Output the [x, y] coordinate of the center of the cell containing the given text.  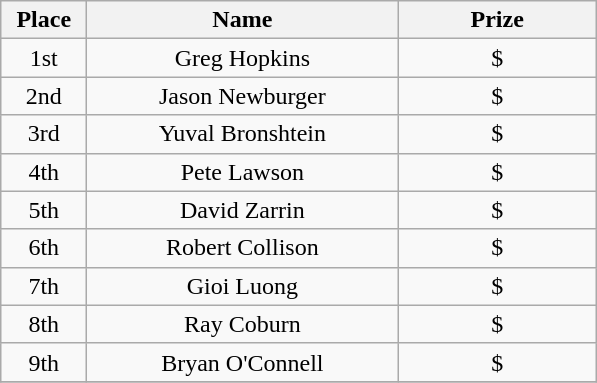
David Zarrin [242, 210]
2nd [44, 96]
Pete Lawson [242, 172]
Prize [498, 20]
8th [44, 324]
Name [242, 20]
5th [44, 210]
Jason Newburger [242, 96]
Place [44, 20]
Greg Hopkins [242, 58]
Yuval Bronshtein [242, 134]
7th [44, 286]
6th [44, 248]
Ray Coburn [242, 324]
9th [44, 362]
Robert Collison [242, 248]
3rd [44, 134]
4th [44, 172]
Gioi Luong [242, 286]
Bryan O'Connell [242, 362]
1st [44, 58]
